From the cell containing the given text, extract its center point as (X, Y) coordinate. 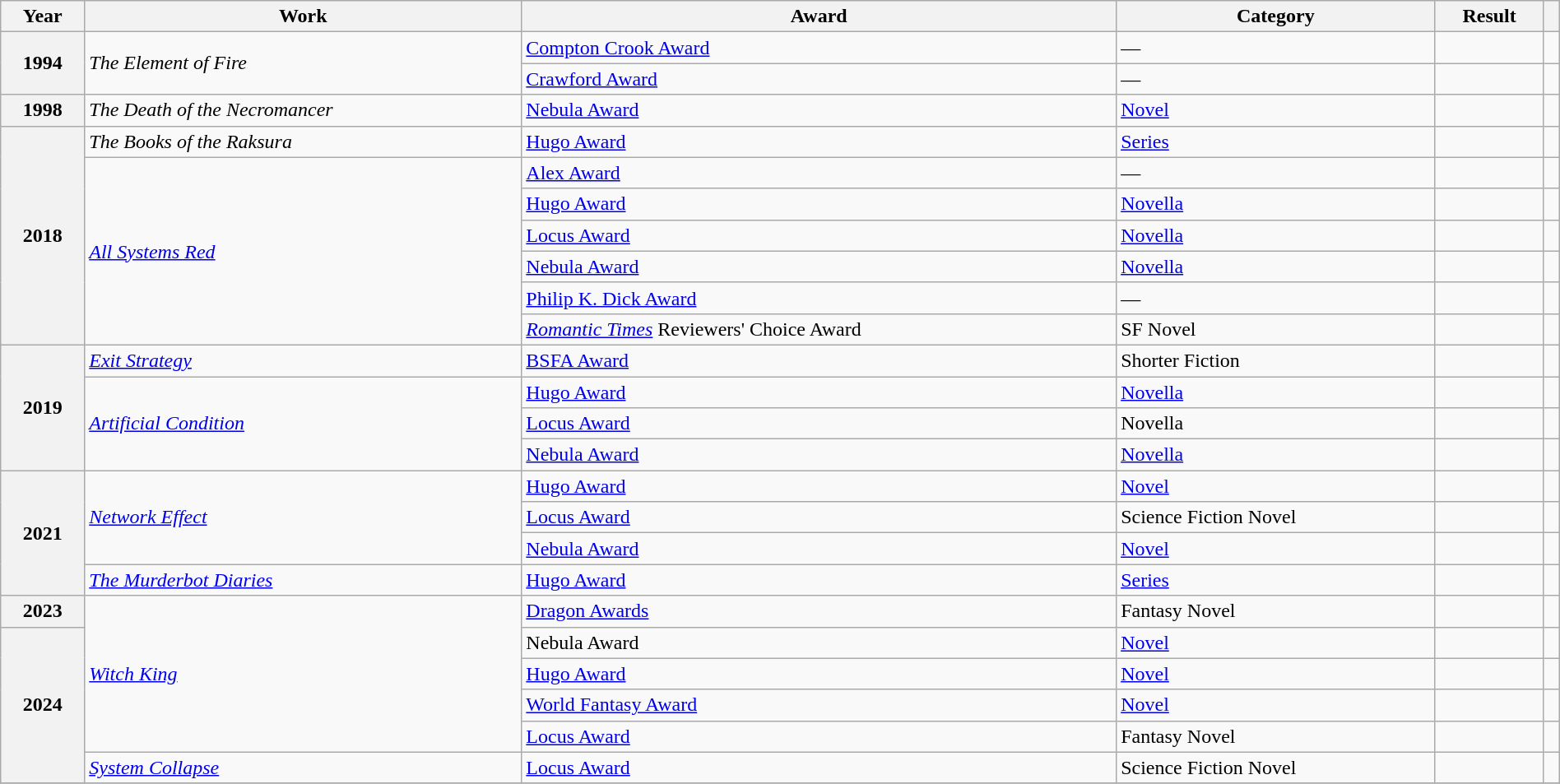
Network Effect (303, 517)
2023 (43, 611)
BSFA Award (819, 360)
2021 (43, 533)
Exit Strategy (303, 360)
SF Novel (1275, 329)
Artificial Condition (303, 424)
The Books of the Raksura (303, 141)
Award (819, 16)
The Element of Fire (303, 63)
Crawford Award (819, 79)
2019 (43, 407)
Shorter Fiction (1275, 360)
Philip K. Dick Award (819, 298)
The Murderbot Diaries (303, 580)
The Death of the Necromancer (303, 110)
2018 (43, 235)
Result (1489, 16)
1998 (43, 110)
All Systems Red (303, 251)
Compton Crook Award (819, 48)
Romantic Times Reviewers' Choice Award (819, 329)
Work (303, 16)
Alex Award (819, 173)
Dragon Awards (819, 611)
2024 (43, 705)
1994 (43, 63)
System Collapse (303, 768)
Witch King (303, 674)
World Fantasy Award (819, 705)
Category (1275, 16)
Year (43, 16)
